Pinpoint the cell where the given text exists, returning its [x, y] midpoint coordinate. 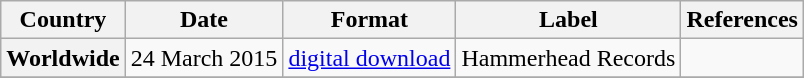
Hammerhead Records [568, 58]
Country [63, 20]
Date [204, 20]
digital download [370, 58]
Worldwide [63, 58]
References [742, 20]
Format [370, 20]
Label [568, 20]
24 March 2015 [204, 58]
